Output the [X, Y] coordinate of the center of the cell containing the given text.  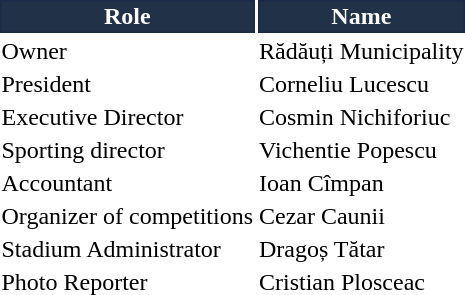
Cezar Caunii [361, 216]
Owner [127, 51]
Executive Director [127, 117]
Sporting director [127, 150]
Dragoș Tătar [361, 249]
Accountant [127, 183]
Stadium Administrator [127, 249]
Cosmin Nichiforiuc [361, 117]
Name [361, 16]
President [127, 84]
Role [127, 16]
Vichentie Popescu [361, 150]
Ioan Cîmpan [361, 183]
Corneliu Lucescu [361, 84]
Organizer of competitions [127, 216]
Rădăuți Municipality [361, 51]
